Determine the (X, Y) coordinate at the center of the cell enclosing the given text.  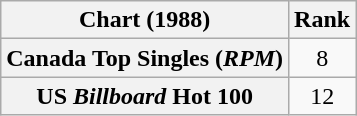
US Billboard Hot 100 (145, 96)
Rank (322, 20)
Canada Top Singles (RPM) (145, 58)
Chart (1988) (145, 20)
12 (322, 96)
8 (322, 58)
